Extract the (x, y) coordinate from the center of the cell holding the provided text.  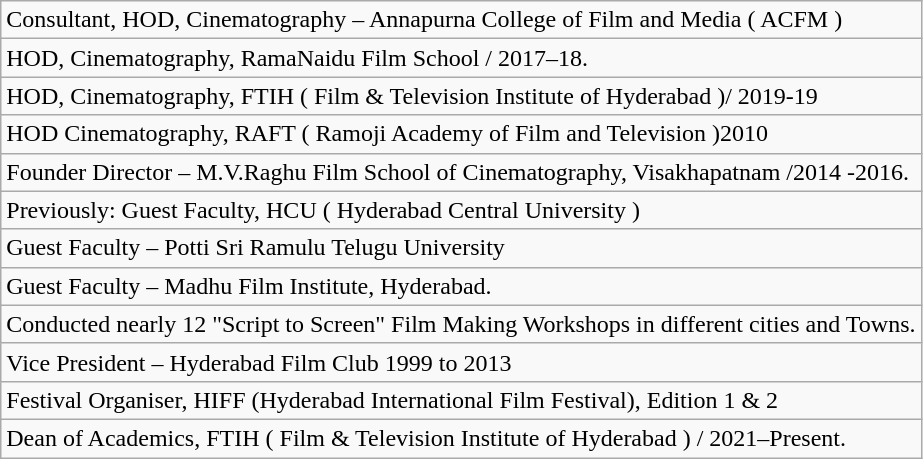
HOD Cinematography, RAFT ( Ramoji Academy of Film and Television )2010 (461, 134)
Consultant, HOD, Cinematography – Annapurna College of Film and Media ( ACFM ) (461, 20)
Guest Faculty – Potti Sri Ramulu Telugu University (461, 248)
HOD, Cinematography, FTIH ( Film & Television Institute of Hyderabad )/ 2019-19 (461, 96)
Festival Organiser, HIFF (Hyderabad International Film Festival), Edition 1 & 2 (461, 400)
HOD, Cinematography, RamaNaidu Film School / 2017–18. (461, 58)
Guest Faculty – Madhu Film Institute, Hyderabad. (461, 286)
Founder Director – M.V.Raghu Film School of Cinematography, Visakhapatnam /2014 -2016. (461, 172)
Previously: Guest Faculty, HCU ( Hyderabad Central University ) (461, 210)
Dean of Academics, FTIH ( Film & Television Institute of Hyderabad ) / 2021–Present. (461, 438)
Vice President – Hyderabad Film Club 1999 to 2013 (461, 362)
Conducted nearly 12 "Script to Screen" Film Making Workshops in different cities and Towns. (461, 324)
